Return the [X, Y] coordinate for the center point of the cell that contains the specified text.  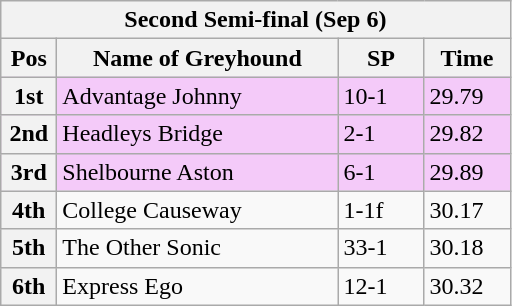
2-1 [381, 134]
Express Ego [198, 286]
6th [29, 286]
4th [29, 210]
6-1 [381, 172]
30.32 [467, 286]
SP [381, 58]
1st [29, 96]
29.82 [467, 134]
Name of Greyhound [198, 58]
Second Semi-final (Sep 6) [256, 20]
5th [29, 248]
Time [467, 58]
Headleys Bridge [198, 134]
2nd [29, 134]
29.89 [467, 172]
College Causeway [198, 210]
33-1 [381, 248]
10-1 [381, 96]
1-1f [381, 210]
Advantage Johnny [198, 96]
29.79 [467, 96]
12-1 [381, 286]
Pos [29, 58]
Shelbourne Aston [198, 172]
30.17 [467, 210]
30.18 [467, 248]
3rd [29, 172]
The Other Sonic [198, 248]
